Extract the [X, Y] coordinate from the center of the cell holding the provided text.  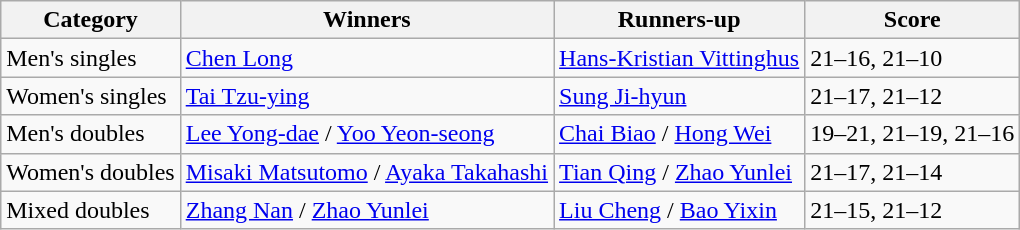
Tai Tzu-ying [366, 96]
Chai Biao / Hong Wei [680, 134]
21–15, 21–12 [912, 210]
Women's doubles [90, 172]
Men's singles [90, 58]
Liu Cheng / Bao Yixin [680, 210]
21–16, 21–10 [912, 58]
Misaki Matsutomo / Ayaka Takahashi [366, 172]
Women's singles [90, 96]
Lee Yong-dae / Yoo Yeon-seong [366, 134]
Zhang Nan / Zhao Yunlei [366, 210]
Tian Qing / Zhao Yunlei [680, 172]
Winners [366, 20]
Score [912, 20]
Hans-Kristian Vittinghus [680, 58]
19–21, 21–19, 21–16 [912, 134]
21–17, 21–12 [912, 96]
Chen Long [366, 58]
Men's doubles [90, 134]
Sung Ji-hyun [680, 96]
21–17, 21–14 [912, 172]
Category [90, 20]
Mixed doubles [90, 210]
Runners-up [680, 20]
